From the cell containing the given text, extract its center point as (X, Y) coordinate. 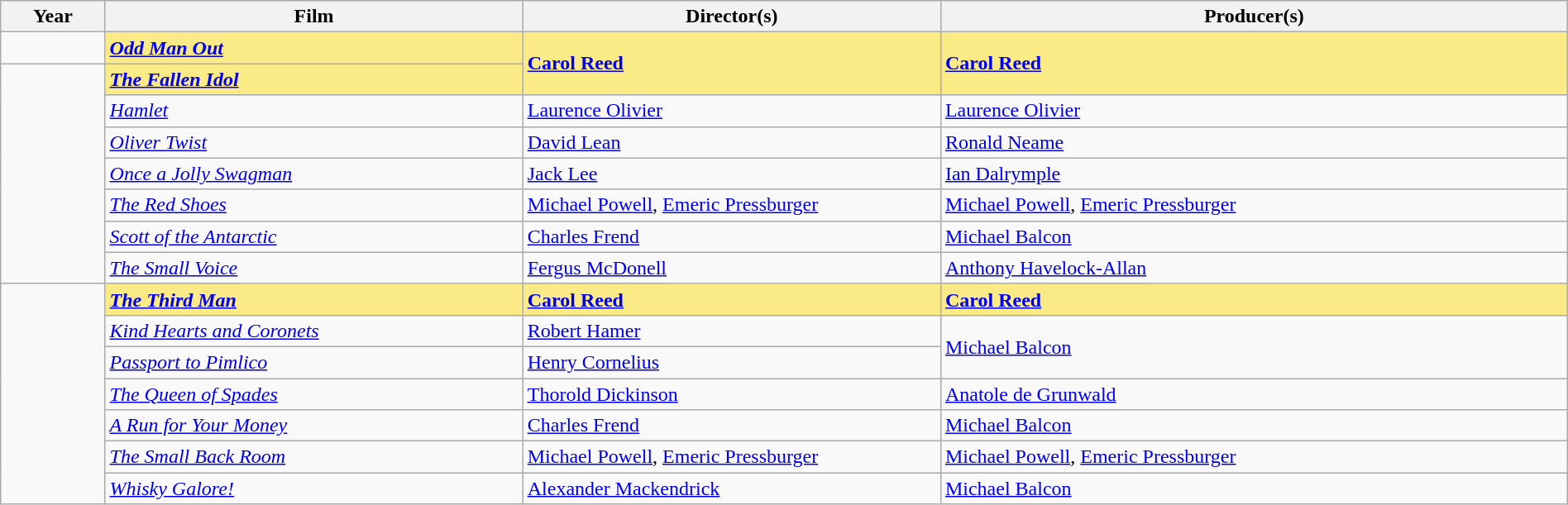
Whisky Galore! (314, 488)
Anatole de Grunwald (1254, 394)
Anthony Havelock-Allan (1254, 268)
Passport to Pimlico (314, 362)
Robert Hamer (731, 331)
Kind Hearts and Coronets (314, 331)
Hamlet (314, 111)
The Queen of Spades (314, 394)
Oliver Twist (314, 142)
The Small Back Room (314, 457)
Director(s) (731, 17)
The Red Shoes (314, 205)
The Fallen Idol (314, 79)
Jack Lee (731, 174)
Film (314, 17)
Odd Man Out (314, 48)
Scott of the Antarctic (314, 236)
Producer(s) (1254, 17)
David Lean (731, 142)
Henry Cornelius (731, 362)
Alexander Mackendrick (731, 488)
Ronald Neame (1254, 142)
Thorold Dickinson (731, 394)
Ian Dalrymple (1254, 174)
Once a Jolly Swagman (314, 174)
A Run for Your Money (314, 426)
Year (53, 17)
The Third Man (314, 299)
The Small Voice (314, 268)
Fergus McDonell (731, 268)
